For the text-containing cell, return its midpoint in [x, y] coordinate format. 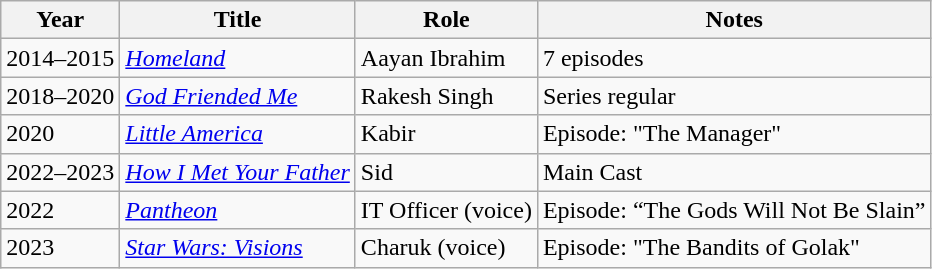
2018–2020 [60, 96]
Notes [734, 20]
Charuk (voice) [446, 248]
Pantheon [238, 210]
2023 [60, 248]
Episode: “The Gods Will Not Be Slain” [734, 210]
Star Wars: Visions [238, 248]
7 episodes [734, 58]
Main Cast [734, 172]
Episode: "The Bandits of Golak" [734, 248]
Year [60, 20]
Aayan Ibrahim [446, 58]
IT Officer (voice) [446, 210]
2022 [60, 210]
Episode: "The Manager" [734, 134]
God Friended Me [238, 96]
Rakesh Singh [446, 96]
Series regular [734, 96]
Sid [446, 172]
2020 [60, 134]
2022–2023 [60, 172]
Title [238, 20]
How I Met Your Father [238, 172]
Kabir [446, 134]
Homeland [238, 58]
Role [446, 20]
Little America [238, 134]
2014–2015 [60, 58]
